Search for the cell housing the specified text and yield its [X, Y] center coordinate. 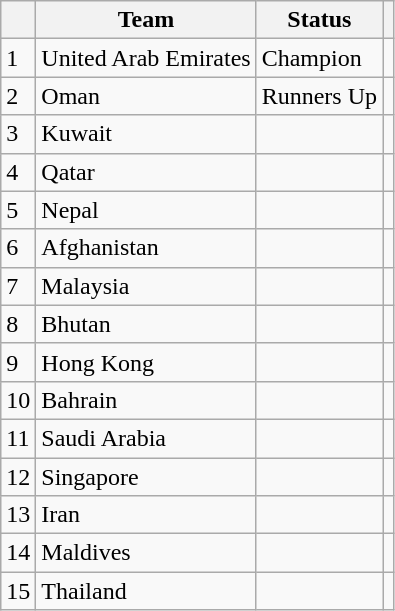
Team [146, 20]
Singapore [146, 477]
Malaysia [146, 286]
Afghanistan [146, 248]
Status [319, 20]
9 [18, 362]
13 [18, 515]
10 [18, 400]
15 [18, 591]
Bhutan [146, 324]
Qatar [146, 172]
Saudi Arabia [146, 438]
Kuwait [146, 134]
14 [18, 553]
Bahrain [146, 400]
6 [18, 248]
12 [18, 477]
7 [18, 286]
Champion [319, 58]
1 [18, 58]
5 [18, 210]
Thailand [146, 591]
Iran [146, 515]
8 [18, 324]
11 [18, 438]
Maldives [146, 553]
2 [18, 96]
Nepal [146, 210]
Runners Up [319, 96]
United Arab Emirates [146, 58]
Oman [146, 96]
3 [18, 134]
4 [18, 172]
Hong Kong [146, 362]
